Detect which cell encompasses the target text, then output its (X, Y) center coordinate. 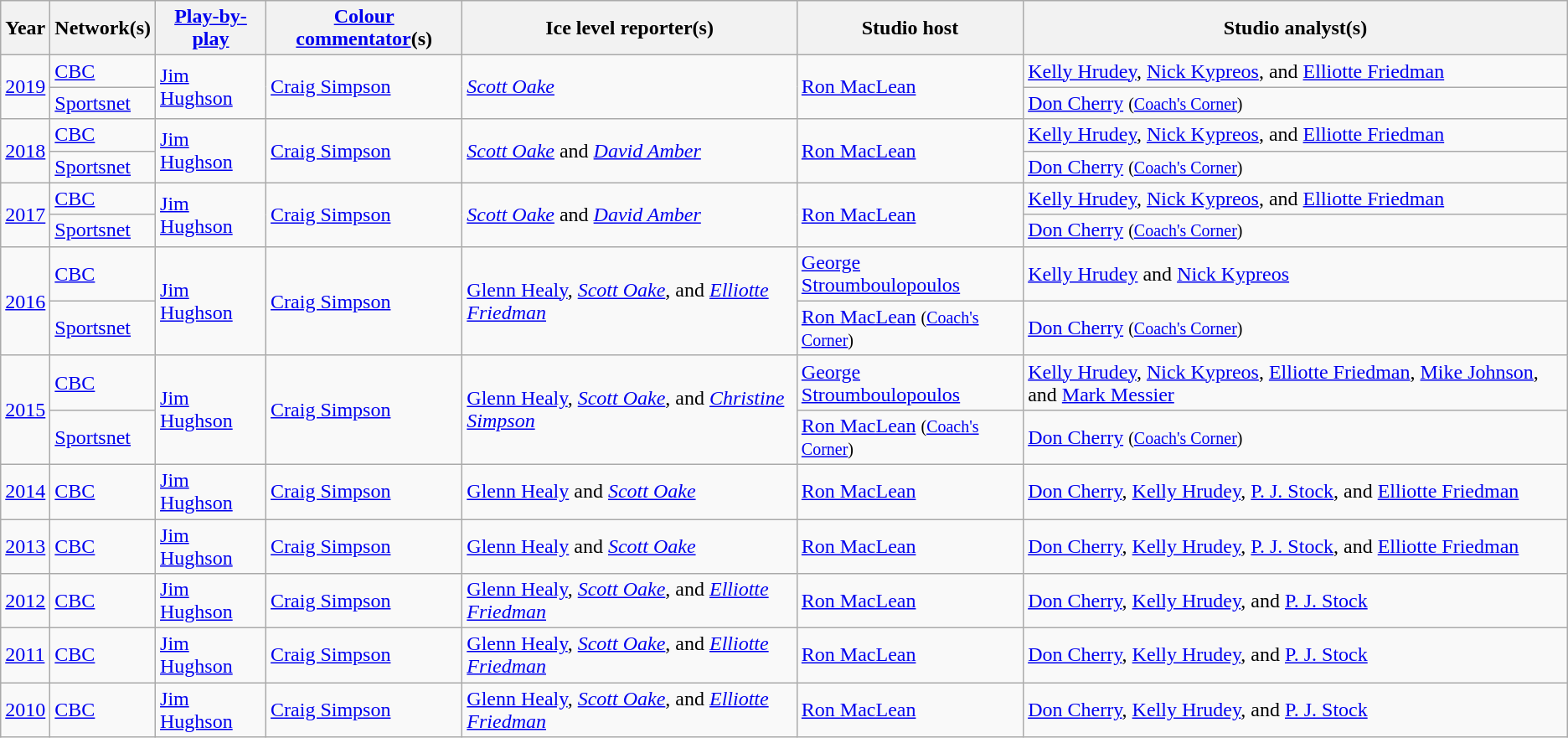
Year (25, 28)
2019 (25, 87)
Studio host (910, 28)
Studio analyst(s) (1296, 28)
Glenn Healy, Scott Oake, and Christine Simpson (630, 410)
2014 (25, 491)
Network(s) (103, 28)
Kelly Hrudey, Nick Kypreos, Elliotte Friedman, Mike Johnson, and Mark Messier (1296, 382)
2017 (25, 214)
2013 (25, 546)
Colour commentator(s) (364, 28)
2011 (25, 655)
2010 (25, 710)
Play-by-play (211, 28)
2015 (25, 410)
Scott Oake (630, 87)
Kelly Hrudey and Nick Kypreos (1296, 273)
Ice level reporter(s) (630, 28)
2016 (25, 301)
2018 (25, 151)
2012 (25, 601)
